Find where the given text appears and provide that cell's center as (x, y) coordinate. 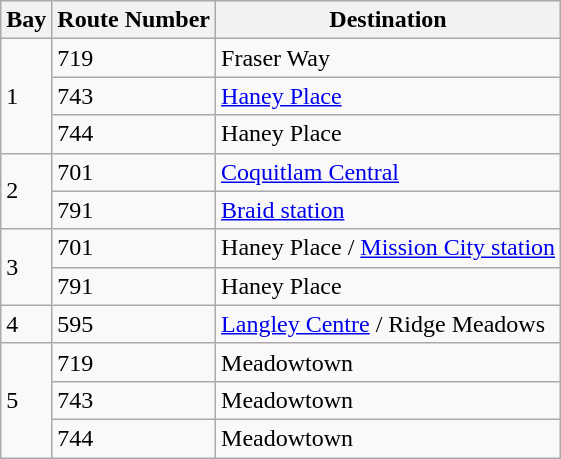
Bay (26, 20)
Destination (388, 20)
595 (134, 324)
2 (26, 191)
Haney Place / Mission City station (388, 248)
1 (26, 96)
3 (26, 267)
Langley Centre / Ridge Meadows (388, 324)
Route Number (134, 20)
4 (26, 324)
Fraser Way (388, 58)
5 (26, 400)
Coquitlam Central (388, 172)
Braid station (388, 210)
